Return (x, y) of the center of cell containing provided text 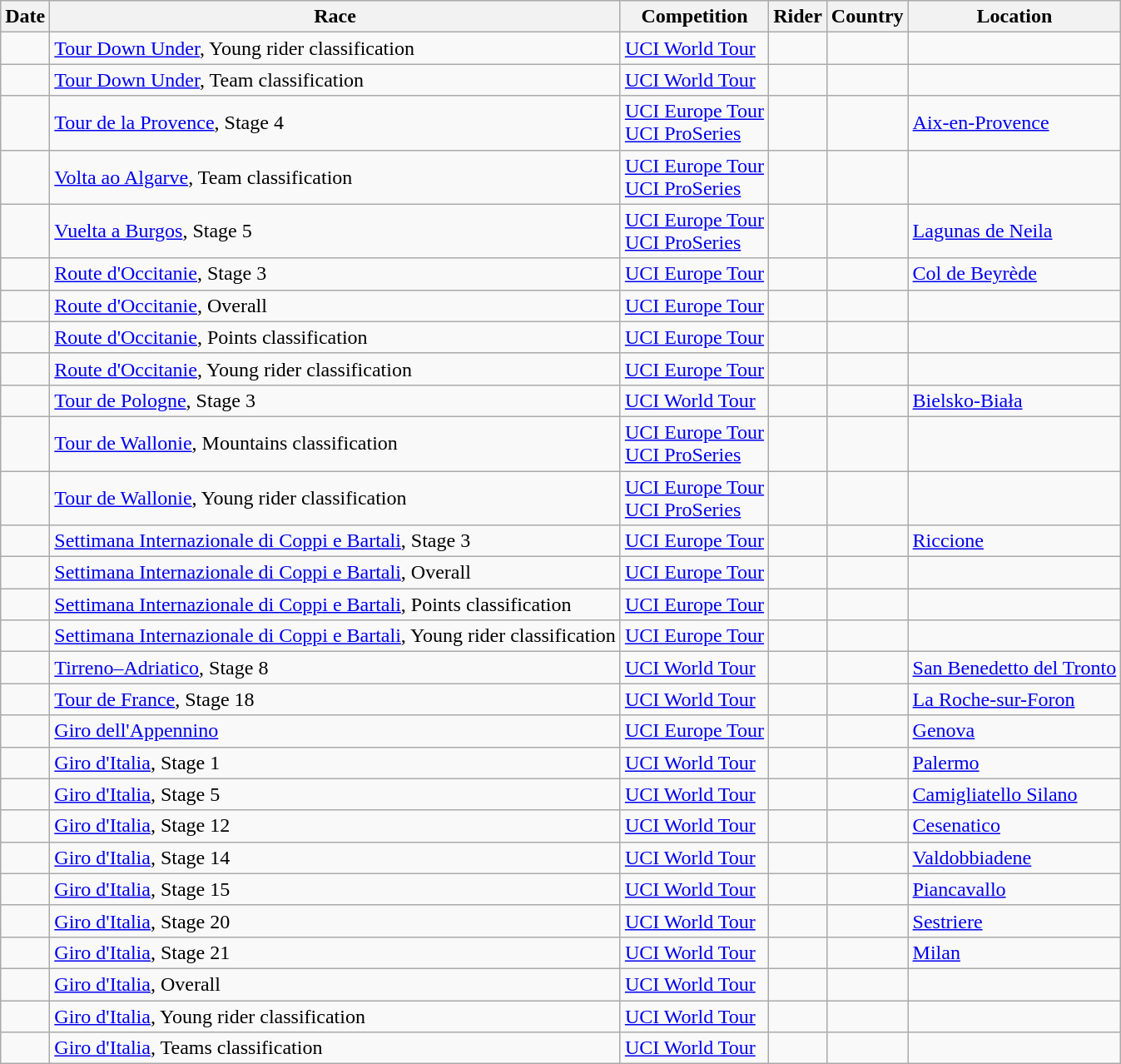
Competition (694, 17)
Route d'Occitanie, Stage 3 (335, 274)
Giro d'Italia, Stage 1 (335, 763)
Camigliatello Silano (1014, 794)
Location (1014, 17)
Sestriere (1014, 921)
Tour de France, Stage 18 (335, 699)
Route d'Occitanie, Points classification (335, 337)
Giro d'Italia, Young rider classification (335, 1017)
Route d'Occitanie, Overall (335, 306)
Vuelta a Burgos, Stage 5 (335, 231)
Giro d'Italia, Stage 12 (335, 826)
Tour Down Under, Young rider classification (335, 48)
Tour de Wallonie, Young rider classification (335, 498)
Col de Beyrède (1014, 274)
Tour de Pologne, Stage 3 (335, 400)
Giro d'Italia, Overall (335, 984)
Route d'Occitanie, Young rider classification (335, 369)
Tour Down Under, Team classification (335, 80)
Lagunas de Neila (1014, 231)
Tour de Wallonie, Mountains classification (335, 443)
Giro d'Italia, Stage 5 (335, 794)
San Benedetto del Tronto (1014, 668)
Settimana Internazionale di Coppi e Bartali, Stage 3 (335, 541)
Settimana Internazionale di Coppi e Bartali, Overall (335, 573)
Country (867, 17)
Giro d'Italia, Teams classification (335, 1048)
Giro d'Italia, Stage 14 (335, 858)
Palermo (1014, 763)
Milan (1014, 952)
Tour de la Provence, Stage 4 (335, 123)
Riccione (1014, 541)
Genova (1014, 731)
Bielsko-Biała (1014, 400)
La Roche-sur-Foron (1014, 699)
Tirreno–Adriatico, Stage 8 (335, 668)
Valdobbiadene (1014, 858)
Date (25, 17)
Giro d'Italia, Stage 20 (335, 921)
Giro d'Italia, Stage 15 (335, 889)
Giro dell'Appennino (335, 731)
Settimana Internazionale di Coppi e Bartali, Points classification (335, 604)
Giro d'Italia, Stage 21 (335, 952)
Cesenatico (1014, 826)
Piancavallo (1014, 889)
Settimana Internazionale di Coppi e Bartali, Young rider classification (335, 636)
Rider (798, 17)
Volta ao Algarve, Team classification (335, 177)
Aix-en-Provence (1014, 123)
Race (335, 17)
